Scan for the cell matching the given text and deliver its (X, Y) coordinate at center. 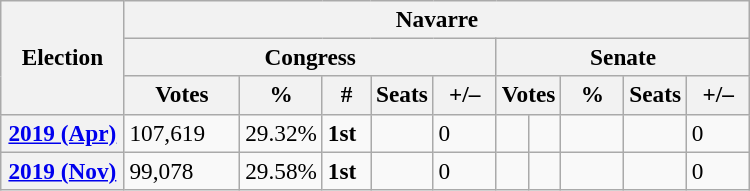
29.58% (282, 170)
Navarre (437, 19)
Congress (310, 57)
Election (62, 56)
2019 (Nov) (62, 170)
29.32% (282, 133)
2019 (Apr) (62, 133)
99,078 (182, 170)
107,619 (182, 133)
Senate (622, 57)
# (346, 95)
